Capture the cell that displays the provided text and extract its [x, y] central coordinate. 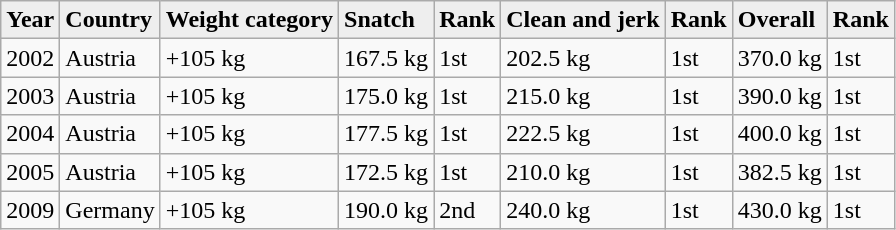
2002 [30, 58]
172.5 kg [386, 172]
400.0 kg [780, 134]
215.0 kg [583, 96]
210.0 kg [583, 172]
2009 [30, 210]
2004 [30, 134]
430.0 kg [780, 210]
190.0 kg [386, 210]
2nd [468, 210]
Snatch [386, 20]
Germany [110, 210]
177.5 kg [386, 134]
382.5 kg [780, 172]
2003 [30, 96]
175.0 kg [386, 96]
240.0 kg [583, 210]
Country [110, 20]
370.0 kg [780, 58]
390.0 kg [780, 96]
167.5 kg [386, 58]
2005 [30, 172]
Clean and jerk [583, 20]
Weight category [249, 20]
222.5 kg [583, 134]
202.5 kg [583, 58]
Overall [780, 20]
Year [30, 20]
